Search for the cell housing the specified text and yield its (X, Y) center coordinate. 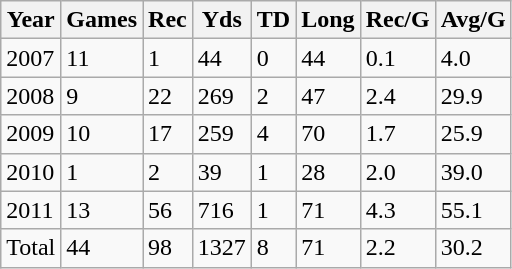
2.2 (398, 248)
Year (31, 20)
17 (168, 134)
Total (31, 248)
Rec/G (398, 20)
1327 (222, 248)
98 (168, 248)
269 (222, 96)
55.1 (473, 210)
2009 (31, 134)
10 (102, 134)
2.0 (398, 172)
716 (222, 210)
Avg/G (473, 20)
2007 (31, 58)
4.3 (398, 210)
29.9 (473, 96)
Games (102, 20)
1.7 (398, 134)
30.2 (473, 248)
259 (222, 134)
56 (168, 210)
Rec (168, 20)
2010 (31, 172)
39.0 (473, 172)
2008 (31, 96)
4 (273, 134)
4.0 (473, 58)
Yds (222, 20)
11 (102, 58)
25.9 (473, 134)
8 (273, 248)
39 (222, 172)
13 (102, 210)
2.4 (398, 96)
70 (328, 134)
22 (168, 96)
47 (328, 96)
Long (328, 20)
2011 (31, 210)
28 (328, 172)
9 (102, 96)
0.1 (398, 58)
TD (273, 20)
0 (273, 58)
